Capture the cell that displays the provided text and extract its [X, Y] central coordinate. 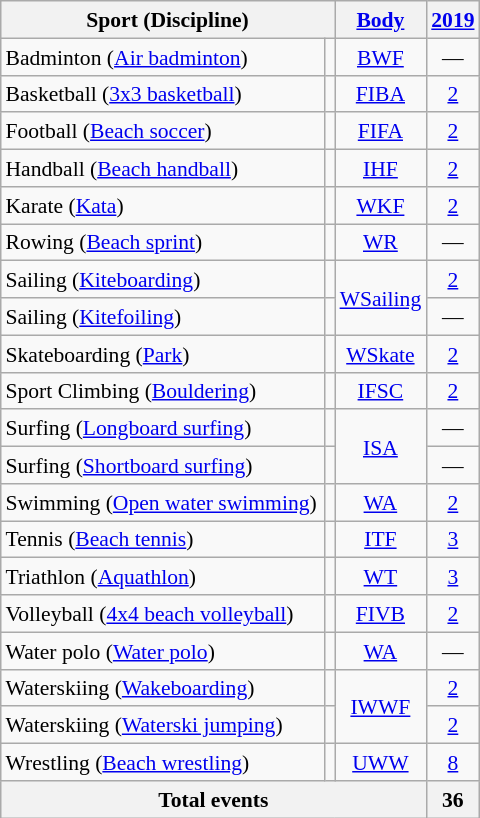
Waterskiing (Wakeboarding) [162, 688]
WR [381, 242]
Karate (Kata) [162, 204]
Sport (Discipline) [167, 20]
Surfing (Longboard surfing) [162, 428]
Triathlon (Aquathlon) [162, 576]
WT [381, 576]
Body [381, 20]
WKF [381, 204]
36 [452, 798]
Handball (Beach handball) [162, 168]
UWW [381, 762]
WSailing [381, 298]
Sailing (Kiteboarding) [162, 280]
Rowing (Beach sprint) [162, 242]
Skateboarding (Park) [162, 354]
Total events [213, 798]
Surfing (Shortboard surfing) [162, 464]
FIVB [381, 614]
Sailing (Kitefoiling) [162, 316]
2019 [452, 20]
ISA [381, 446]
Football (Beach soccer) [162, 130]
WSkate [381, 354]
IFSC [381, 390]
FIBA [381, 94]
Swimming (Open water swimming) [162, 502]
Tennis (Beach tennis) [162, 538]
FIFA [381, 130]
Waterskiing (Waterski jumping) [162, 724]
Water polo (Water polo) [162, 650]
8 [452, 762]
IHF [381, 168]
ITF [381, 538]
Volleyball (4x4 beach volleyball) [162, 614]
IWWF [381, 706]
BWF [381, 56]
Basketball (3x3 basketball) [162, 94]
Badminton (Air badminton) [162, 56]
Wrestling (Beach wrestling) [162, 762]
Sport Climbing (Bouldering) [162, 390]
